Output the [X, Y] coordinate of the center of the cell containing the given text.  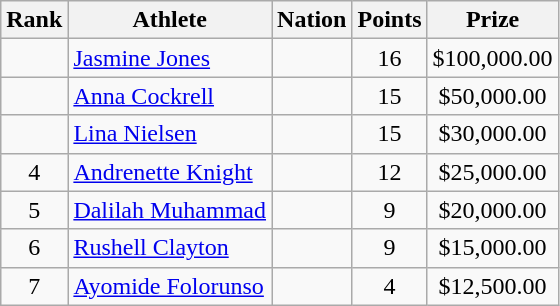
$50,000.00 [492, 96]
Rushell Clayton [170, 248]
$15,000.00 [492, 248]
Jasmine Jones [170, 58]
Nation [312, 20]
$25,000.00 [492, 172]
6 [34, 248]
7 [34, 286]
$20,000.00 [492, 210]
Lina Nielsen [170, 134]
Prize [492, 20]
Andrenette Knight [170, 172]
Rank [34, 20]
5 [34, 210]
$100,000.00 [492, 58]
$12,500.00 [492, 286]
16 [390, 58]
12 [390, 172]
Ayomide Folorunso [170, 286]
Dalilah Muhammad [170, 210]
Athlete [170, 20]
Points [390, 20]
$30,000.00 [492, 134]
Anna Cockrell [170, 96]
